Determine the (X, Y) coordinate at the center of the cell enclosing the given text.  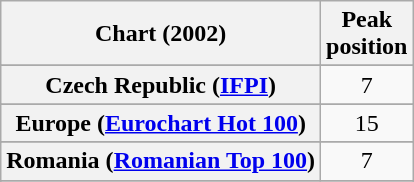
15 (367, 123)
Czech Republic (IFPI) (161, 85)
Peakposition (367, 34)
Chart (2002) (161, 34)
Europe (Eurochart Hot 100) (161, 123)
Romania (Romanian Top 100) (161, 161)
